Search for the cell housing the specified text and yield its [X, Y] center coordinate. 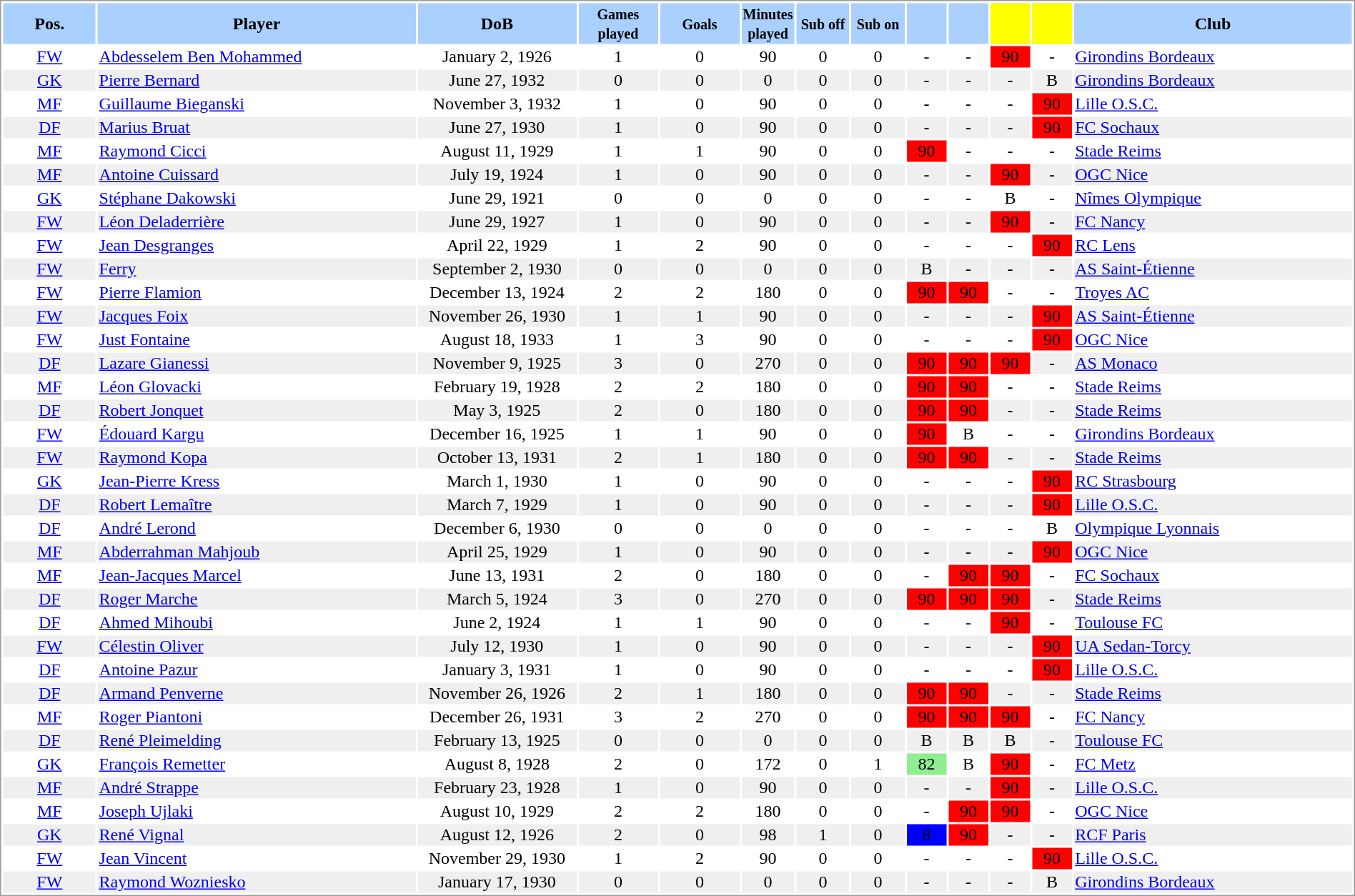
August 18, 1933 [497, 339]
September 2, 1930 [497, 269]
AS Monaco [1213, 364]
DoB [497, 23]
Ahmed Mihoubi [257, 622]
Ferry [257, 269]
July 12, 1930 [497, 647]
December 13, 1924 [497, 292]
Robert Lemaître [257, 505]
Jacques Foix [257, 317]
Abdesselem Ben Mohammed [257, 56]
February 13, 1925 [497, 741]
98 [768, 835]
August 10, 1929 [497, 811]
June 2, 1924 [497, 622]
8 [927, 835]
Jean-Jacques Marcel [257, 575]
Marius Bruat [257, 128]
Armand Penverne [257, 694]
November 9, 1925 [497, 364]
RC Strasbourg [1213, 481]
Raymond Cicci [257, 151]
82 [927, 764]
June 27, 1930 [497, 128]
Célestin Oliver [257, 647]
January 3, 1931 [497, 669]
172 [768, 764]
Jean Vincent [257, 858]
December 16, 1925 [497, 434]
Just Fontaine [257, 339]
François Remetter [257, 764]
UA Sedan-Torcy [1213, 647]
August 12, 1926 [497, 835]
Jean-Pierre Kress [257, 481]
Club [1213, 23]
January 2, 1926 [497, 56]
April 22, 1929 [497, 245]
March 1, 1930 [497, 481]
Stéphane Dakowski [257, 198]
Pierre Bernard [257, 81]
Lazare Gianessi [257, 364]
Robert Jonquet [257, 411]
Sub off [823, 23]
December 26, 1931 [497, 717]
Minutesplayed [768, 23]
André Strappe [257, 788]
June 13, 1931 [497, 575]
Raymond Kopa [257, 458]
FC Metz [1213, 764]
René Vignal [257, 835]
Roger Piantoni [257, 717]
Troyes AC [1213, 292]
RC Lens [1213, 245]
Jean Desgranges [257, 245]
November 3, 1932 [497, 104]
July 19, 1924 [497, 175]
March 5, 1924 [497, 599]
June 27, 1932 [497, 81]
February 19, 1928 [497, 387]
Olympique Lyonnais [1213, 528]
André Lerond [257, 528]
René Pleimelding [257, 741]
April 25, 1929 [497, 552]
Nîmes Olympique [1213, 198]
Sub on [878, 23]
Gamesplayed [617, 23]
Pierre Flamion [257, 292]
Antoine Pazur [257, 669]
Édouard Kargu [257, 434]
Pos. [49, 23]
June 29, 1921 [497, 198]
February 23, 1928 [497, 788]
Joseph Ujlaki [257, 811]
Léon Glovacki [257, 387]
Raymond Wozniesko [257, 882]
November 26, 1926 [497, 694]
November 29, 1930 [497, 858]
May 3, 1925 [497, 411]
Abderrahman Mahjoub [257, 552]
June 29, 1927 [497, 222]
RCF Paris [1213, 835]
Antoine Cuissard [257, 175]
Guillaume Bieganski [257, 104]
August 11, 1929 [497, 151]
January 17, 1930 [497, 882]
Goals [699, 23]
Roger Marche [257, 599]
Léon Deladerrière [257, 222]
October 13, 1931 [497, 458]
Player [257, 23]
March 7, 1929 [497, 505]
August 8, 1928 [497, 764]
December 6, 1930 [497, 528]
November 26, 1930 [497, 317]
